Find where the given text appears and provide that cell's center as [x, y] coordinate. 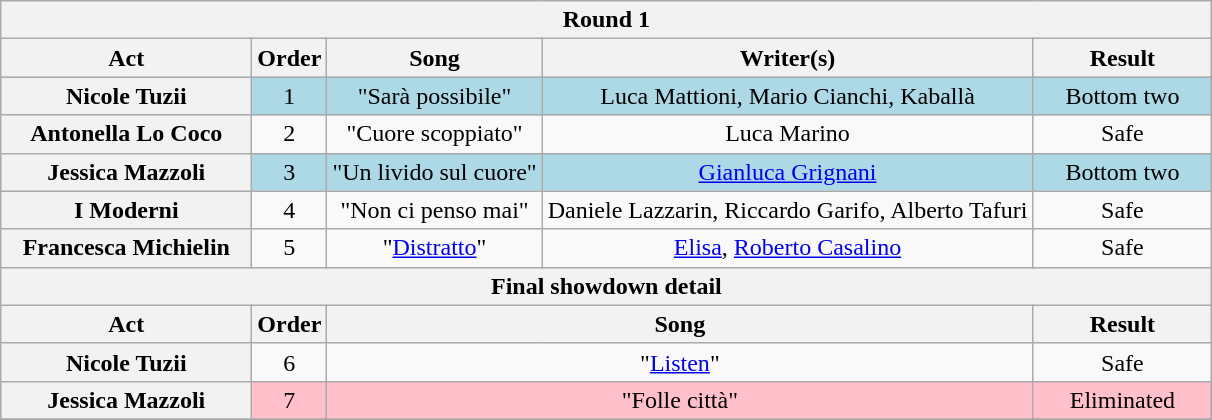
Daniele Lazzarin, Riccardo Garifo, Alberto Tafuri [788, 210]
Round 1 [606, 20]
Luca Marino [788, 134]
"Distratto" [434, 248]
"Un livido sul cuore" [434, 172]
Gianluca Grignani [788, 172]
"Listen" [680, 362]
Antonella Lo Coco [126, 134]
1 [290, 96]
4 [290, 210]
"Cuore scoppiato" [434, 134]
Luca Mattioni, Mario Cianchi, Kaballà [788, 96]
I Moderni [126, 210]
5 [290, 248]
6 [290, 362]
"Sarà possibile" [434, 96]
Final showdown detail [606, 286]
Writer(s) [788, 58]
Elisa, Roberto Casalino [788, 248]
Francesca Michielin [126, 248]
Eliminated [1122, 400]
7 [290, 400]
2 [290, 134]
3 [290, 172]
"Folle città" [680, 400]
"Non ci penso mai" [434, 210]
